Extract the (x, y) coordinate from the center of the cell holding the provided text.  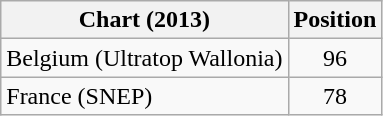
Belgium (Ultratop Wallonia) (144, 58)
78 (335, 96)
Chart (2013) (144, 20)
96 (335, 58)
Position (335, 20)
France (SNEP) (144, 96)
